Pinpoint the cell where the given text exists, returning its (x, y) midpoint coordinate. 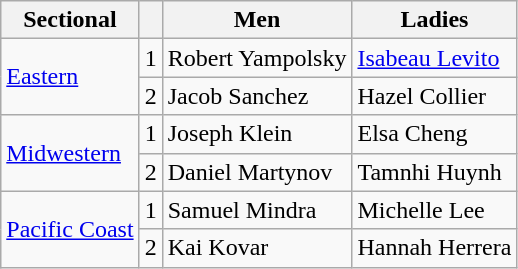
Samuel Mindra (257, 210)
Eastern (70, 77)
Joseph Klein (257, 134)
Sectional (70, 20)
Jacob Sanchez (257, 96)
Pacific Coast (70, 229)
Elsa Cheng (434, 134)
Isabeau Levito (434, 58)
Midwestern (70, 153)
Tamnhi Huynh (434, 172)
Michelle Lee (434, 210)
Hannah Herrera (434, 248)
Daniel Martynov (257, 172)
Men (257, 20)
Hazel Collier (434, 96)
Ladies (434, 20)
Kai Kovar (257, 248)
Robert Yampolsky (257, 58)
